Locate the cell with the specified text and output its (X, Y) center coordinate. 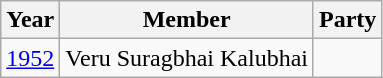
Member (187, 20)
Year (30, 20)
Veru Suragbhai Kalubhai (187, 58)
1952 (30, 58)
Party (347, 20)
